Scan for the cell matching the given text and deliver its [x, y] coordinate at center. 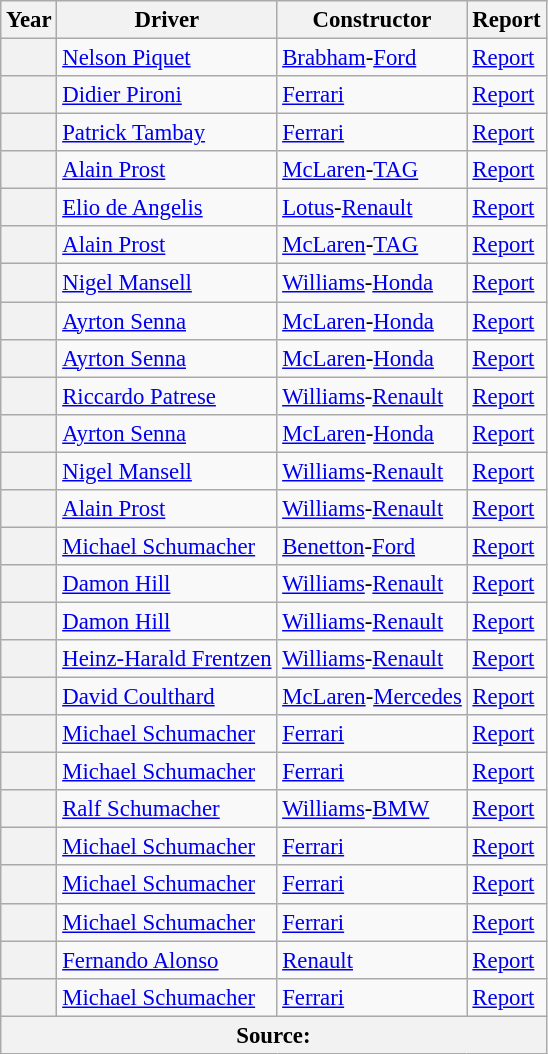
Brabham-Ford [372, 58]
Source: [274, 1035]
Lotus-Renault [372, 208]
Williams-BMW [372, 809]
Nelson Piquet [167, 58]
Elio de Angelis [167, 208]
Fernando Alonso [167, 960]
Patrick Tambay [167, 133]
Riccardo Patrese [167, 396]
Driver [167, 20]
Didier Pironi [167, 95]
Renault [372, 960]
Constructor [372, 20]
Heinz-Harald Frentzen [167, 659]
Ralf Schumacher [167, 809]
Williams-Honda [372, 283]
Year [29, 20]
McLaren-Mercedes [372, 697]
David Coulthard [167, 697]
Benetton-Ford [372, 546]
